Identify which cell holds the provided text, then report its (x, y) central coordinate. 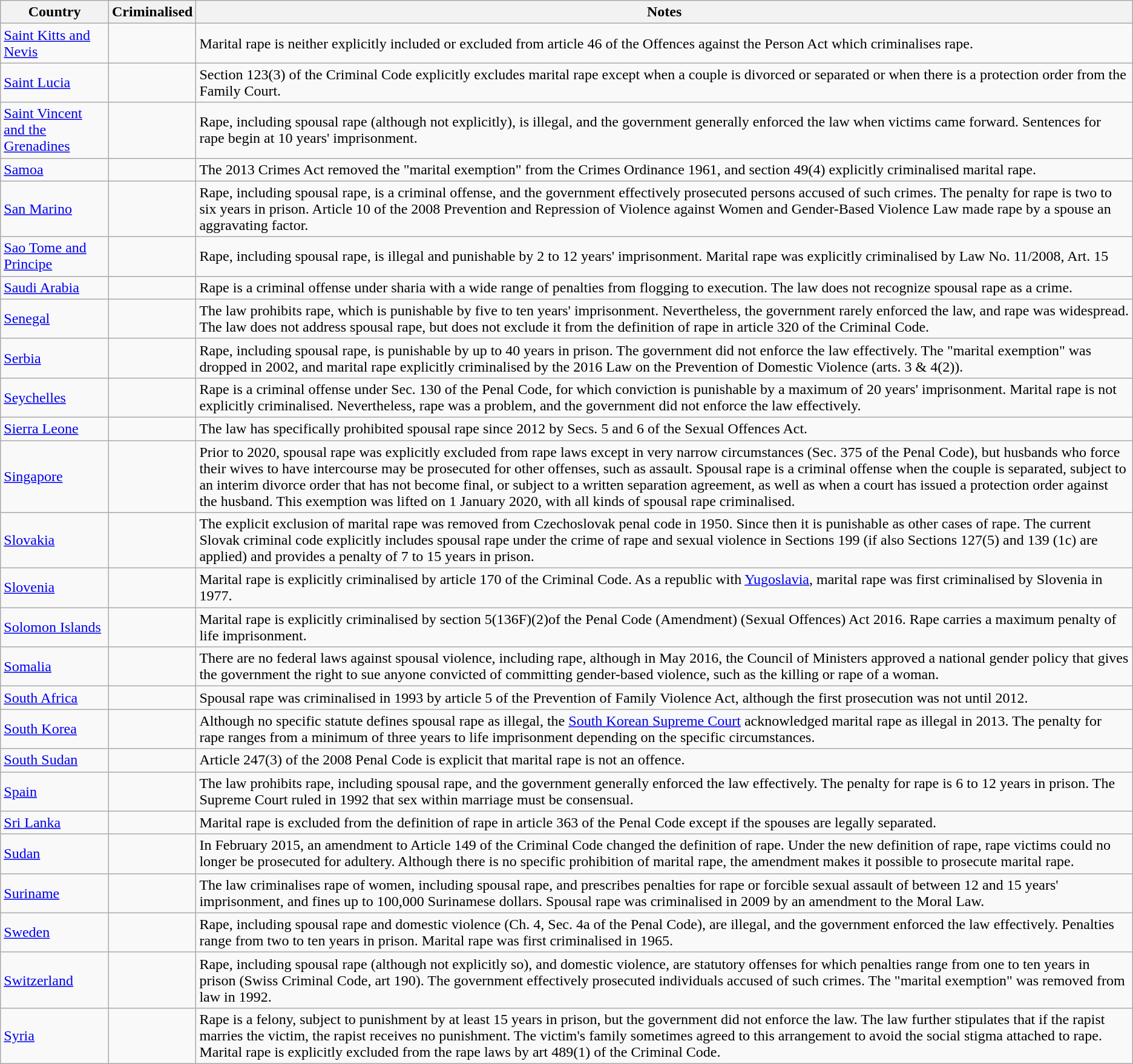
Serbia (54, 358)
Suriname (54, 893)
Marital rape is neither explicitly included or excluded from article 46 of the Offences against the Person Act which criminalises rape. (665, 44)
Slovakia (54, 540)
Saudi Arabia (54, 287)
Notes (665, 12)
Saint Vincent and the Grenadines (54, 130)
Spain (54, 792)
The law has specifically prohibited spousal rape since 2012 by Secs. 5 and 6 of the Sexual Offences Act. (665, 429)
Country (54, 12)
Sri Lanka (54, 823)
Samoa (54, 169)
Sierra Leone (54, 429)
Criminalised (153, 12)
Somalia (54, 667)
South Africa (54, 698)
The 2013 Crimes Act removed the "marital exemption" from the Crimes Ordinance 1961, and section 49(4) explicitly criminalised marital rape. (665, 169)
South Sudan (54, 760)
Seychelles (54, 397)
Senegal (54, 318)
Spousal rape was criminalised in 1993 by article 5 of the Prevention of Family Violence Act, although the first prosecution was not until 2012. (665, 698)
Saint Kitts and Nevis (54, 44)
Sao Tome and Principe (54, 257)
Syria (54, 1036)
South Korea (54, 729)
Solomon Islands (54, 627)
Slovenia (54, 588)
San Marino (54, 209)
Marital rape is excluded from the definition of rape in article 363 of the Penal Code except if the spouses are legally separated. (665, 823)
Sweden (54, 932)
Singapore (54, 477)
Article 247(3) of the 2008 Penal Code is explicit that marital rape is not an offence. (665, 760)
Switzerland (54, 980)
Saint Lucia (54, 82)
Sudan (54, 853)
